Extract the (X, Y) coordinate from the center of the cell holding the provided text.  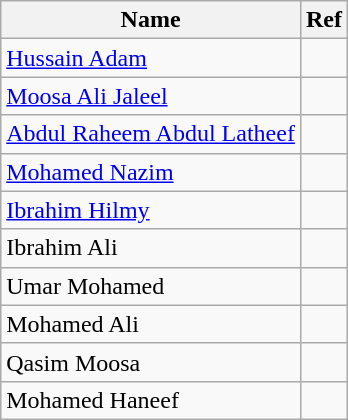
Qasim Moosa (151, 362)
Mohamed Nazim (151, 172)
Hussain Adam (151, 58)
Abdul Raheem Abdul Latheef (151, 134)
Name (151, 20)
Umar Mohamed (151, 286)
Mohamed Haneef (151, 400)
Ibrahim Ali (151, 248)
Ibrahim Hilmy (151, 210)
Ref (324, 20)
Moosa Ali Jaleel (151, 96)
Mohamed Ali (151, 324)
